Scan for the cell matching the given text and deliver its [X, Y] coordinate at center. 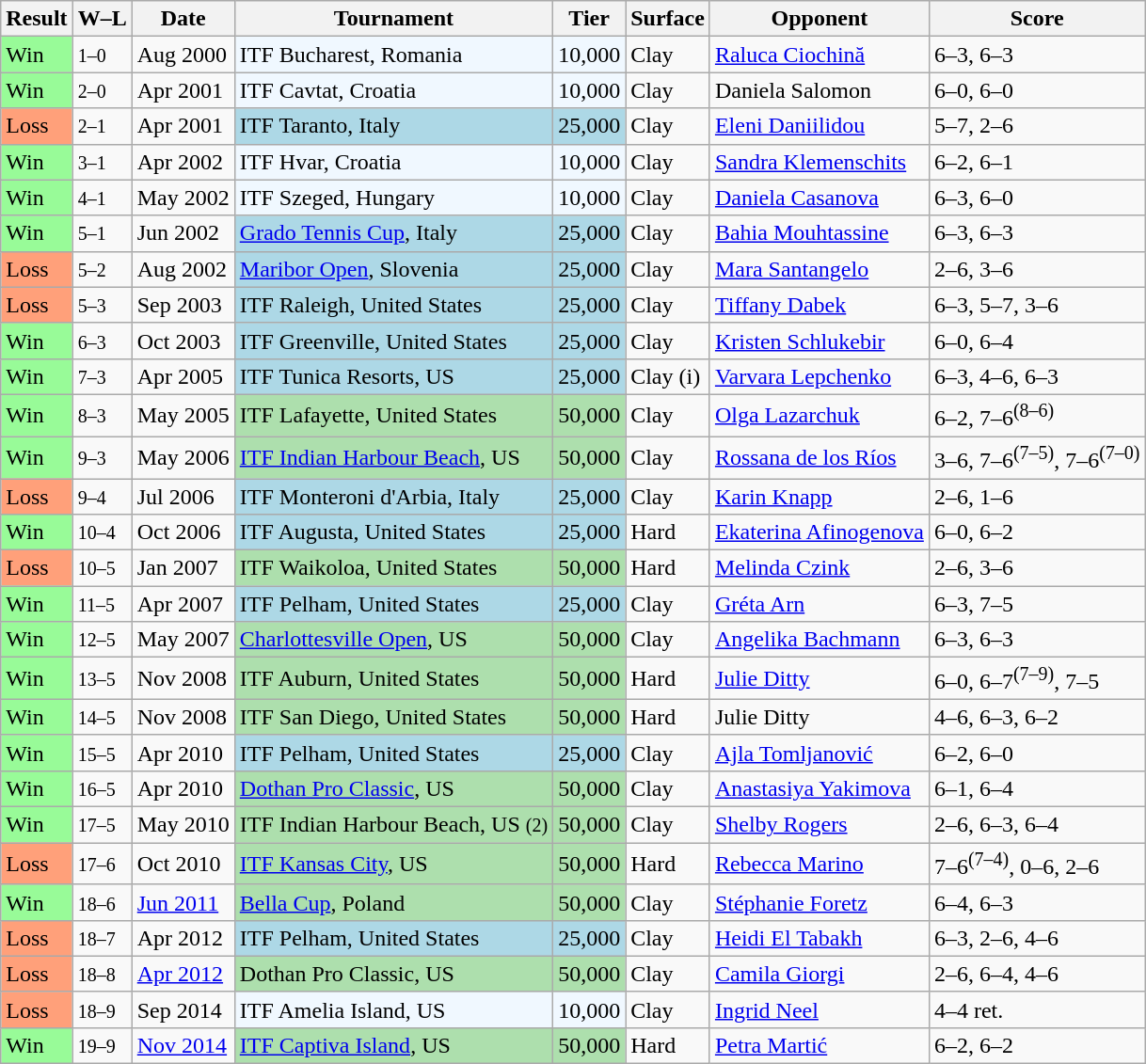
Apr 2005 [183, 376]
6–3, 5–7, 3–6 [1037, 305]
18–6 [102, 902]
4–1 [102, 198]
10–4 [102, 532]
Anastasiya Yakimova [819, 789]
6–0, 6–2 [1037, 532]
6–0, 6–4 [1037, 341]
ITF Bucharest, Romania [393, 55]
1–0 [102, 55]
3–6, 7–6(7–5), 7–6(7–0) [1037, 457]
8–3 [102, 416]
6–2, 7–6(8–6) [1037, 416]
7–3 [102, 376]
6–0, 6–0 [1037, 90]
6–1, 6–4 [1037, 789]
3–1 [102, 162]
Olga Lazarchuk [819, 416]
Result [37, 19]
Tournament [393, 19]
Ingrid Neel [819, 1009]
ITF Indian Harbour Beach, US [393, 457]
Oct 2006 [183, 532]
Oct 2010 [183, 864]
2–0 [102, 90]
Kristen Schlukebir [819, 341]
Karin Knapp [819, 497]
Melinda Czink [819, 568]
ITF Cavtat, Croatia [393, 90]
18–8 [102, 974]
2–1 [102, 126]
6–2, 6–1 [1037, 162]
Jul 2006 [183, 497]
Apr 2007 [183, 604]
ITF Lafayette, United States [393, 416]
19–9 [102, 1045]
11–5 [102, 604]
Varvara Lepchenko [819, 376]
ITF Taranto, Italy [393, 126]
Date [183, 19]
13–5 [102, 679]
Jun 2011 [183, 902]
Daniela Casanova [819, 198]
Bahia Mouhtassine [819, 233]
ITF San Diego, United States [393, 717]
May 2005 [183, 416]
6–2, 6–0 [1037, 753]
6–4, 6–3 [1037, 902]
7–6(7–4), 0–6, 2–6 [1037, 864]
6–3, 4–6, 6–3 [1037, 376]
Maribor Open, Slovenia [393, 269]
Raluca Ciochină [819, 55]
Rossana de los Ríos [819, 457]
ITF Indian Harbour Beach, US (2) [393, 825]
Opponent [819, 19]
6–3, 7–5 [1037, 604]
5–7, 2–6 [1037, 126]
6–0, 6–7(7–9), 7–5 [1037, 679]
Sep 2014 [183, 1009]
Heidi El Tabakh [819, 938]
10–5 [102, 568]
12–5 [102, 640]
9–3 [102, 457]
ITF Monteroni d'Arbia, Italy [393, 497]
ITF Kansas City, US [393, 864]
Bella Cup, Poland [393, 902]
Shelby Rogers [819, 825]
Eleni Daniilidou [819, 126]
ITF Auburn, United States [393, 679]
Jan 2007 [183, 568]
Charlottesville Open, US [393, 640]
Jun 2002 [183, 233]
9–4 [102, 497]
18–7 [102, 938]
6–3, 6–0 [1037, 198]
May 2006 [183, 457]
ITF Szeged, Hungary [393, 198]
Petra Martić [819, 1045]
ITF Tunica Resorts, US [393, 376]
Gréta Arn [819, 604]
ITF Raleigh, United States [393, 305]
2–6, 6–4, 4–6 [1037, 974]
May 2002 [183, 198]
4–6, 6–3, 6–2 [1037, 717]
4–4 ret. [1037, 1009]
Ajla Tomljanović [819, 753]
Oct 2003 [183, 341]
2–6, 6–3, 6–4 [1037, 825]
Stéphanie Foretz [819, 902]
Nov 2014 [183, 1045]
Apr 2002 [183, 162]
Score [1037, 19]
Tier [589, 19]
Sep 2003 [183, 305]
Sandra Klemenschits [819, 162]
Camila Giorgi [819, 974]
Clay (i) [668, 376]
ITF Waikoloa, United States [393, 568]
6–3 [102, 341]
15–5 [102, 753]
5–3 [102, 305]
16–5 [102, 789]
Rebecca Marino [819, 864]
May 2010 [183, 825]
May 2007 [183, 640]
5–2 [102, 269]
ITF Amelia Island, US [393, 1009]
Surface [668, 19]
17–6 [102, 864]
ITF Greenville, United States [393, 341]
Mara Santangelo [819, 269]
Grado Tennis Cup, Italy [393, 233]
Aug 2000 [183, 55]
Ekaterina Afinogenova [819, 532]
6–3, 2–6, 4–6 [1037, 938]
ITF Captiva Island, US [393, 1045]
2–6, 1–6 [1037, 497]
17–5 [102, 825]
W–L [102, 19]
Daniela Salomon [819, 90]
Angelika Bachmann [819, 640]
18–9 [102, 1009]
5–1 [102, 233]
14–5 [102, 717]
ITF Augusta, United States [393, 532]
6–2, 6–2 [1037, 1045]
ITF Hvar, Croatia [393, 162]
Aug 2002 [183, 269]
Tiffany Dabek [819, 305]
